Pinpoint the cell where the given text exists, returning its [X, Y] midpoint coordinate. 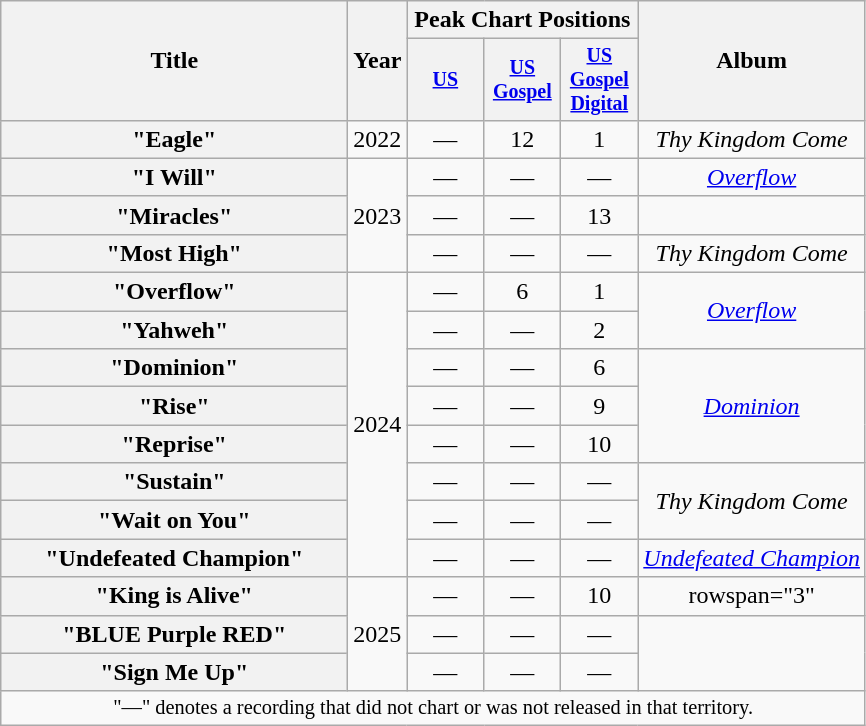
"Overflow" [174, 292]
Year [378, 61]
"Yahweh" [174, 330]
13 [600, 215]
"BLUE Purple RED" [174, 634]
2023 [378, 215]
US [446, 80]
"Eagle" [174, 139]
2 [600, 330]
"—" denotes a recording that did not chart or was not released in that territory. [434, 708]
12 [522, 139]
"Sustain" [174, 482]
"Wait on You" [174, 520]
2022 [378, 139]
2025 [378, 634]
"King is Alive" [174, 596]
"Sign Me Up" [174, 672]
Undefeated Champion [752, 558]
"Reprise" [174, 444]
"Dominion" [174, 368]
Album [752, 61]
"Undefeated Champion" [174, 558]
2024 [378, 425]
"Rise" [174, 406]
"I Will" [174, 177]
"Most High" [174, 253]
rowspan="3" [752, 596]
Title [174, 61]
USGospel [522, 80]
9 [600, 406]
"Miracles" [174, 215]
Peak Chart Positions [522, 20]
USGospelDigital [600, 80]
Dominion [752, 406]
